Determine the (x, y) coordinate at the center of the cell enclosing the given text.  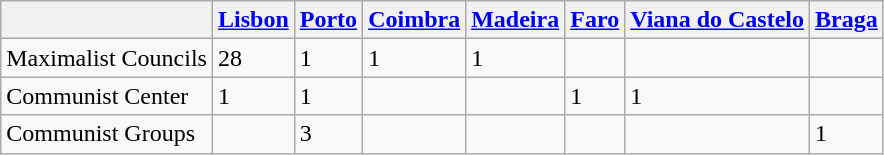
28 (253, 58)
Madeira (516, 20)
Viana do Castelo (718, 20)
Communist Center (107, 96)
Braga (847, 20)
Coimbra (414, 20)
Communist Groups (107, 134)
Faro (595, 20)
3 (328, 134)
Lisbon (253, 20)
Maximalist Councils (107, 58)
Porto (328, 20)
